Detect which cell encompasses the target text, then output its [X, Y] center coordinate. 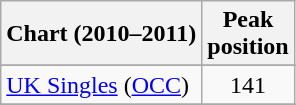
Peakposition [248, 34]
Chart (2010–2011) [102, 34]
141 [248, 85]
UK Singles (OCC) [102, 85]
